From the cell containing the given text, extract its center point as (X, Y) coordinate. 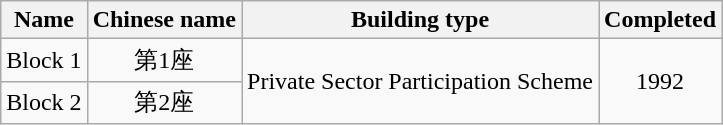
Name (44, 20)
第1座 (164, 60)
1992 (660, 82)
Chinese name (164, 20)
Private Sector Participation Scheme (420, 82)
第2座 (164, 102)
Building type (420, 20)
Block 2 (44, 102)
Block 1 (44, 60)
Completed (660, 20)
